Detect which cell encompasses the target text, then output its (X, Y) center coordinate. 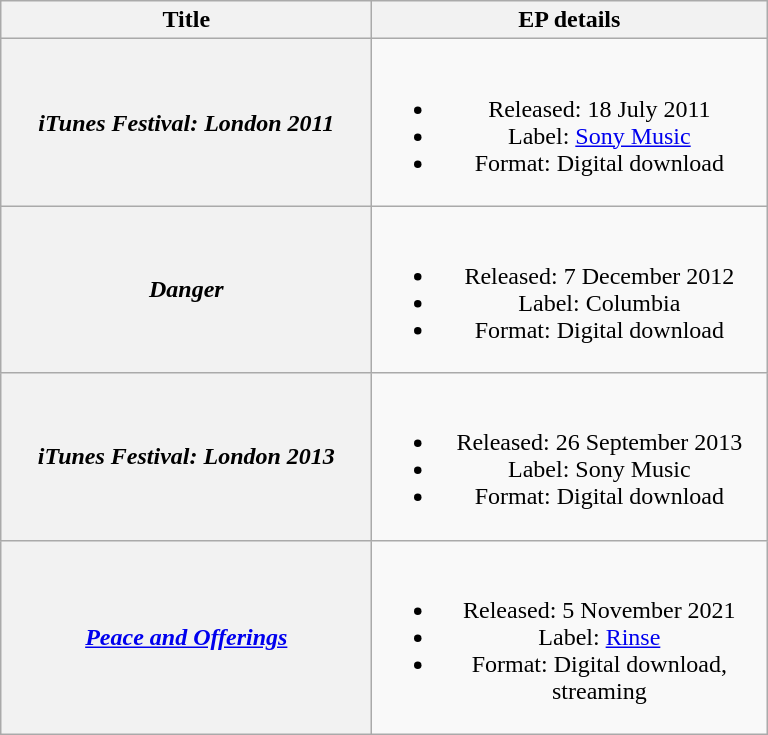
iTunes Festival: London 2011 (186, 122)
Released: 7 December 2012Label: ColumbiaFormat: Digital download (570, 290)
Released: 26 September 2013Label: Sony MusicFormat: Digital download (570, 456)
Released: 5 November 2021Label: RinseFormat: Digital download, streaming (570, 637)
Peace and Offerings (186, 637)
iTunes Festival: London 2013 (186, 456)
Title (186, 20)
Released: 18 July 2011Label: Sony MusicFormat: Digital download (570, 122)
EP details (570, 20)
Danger (186, 290)
